Find where the given text appears and provide that cell's center as (x, y) coordinate. 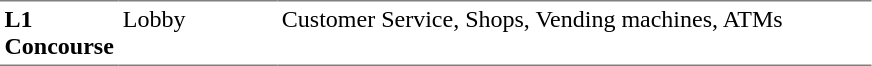
Lobby (198, 33)
L1Concourse (59, 33)
Customer Service, Shops, Vending machines, ATMs (574, 33)
